Output the (X, Y) coordinate of the center of the cell containing the given text.  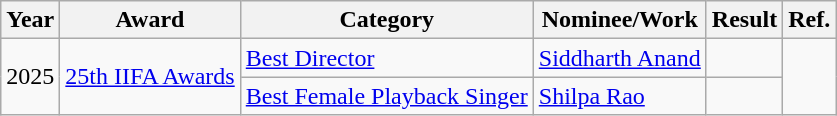
Siddharth Anand (620, 58)
25th IIFA Awards (150, 77)
Nominee/Work (620, 20)
Category (386, 20)
Year (30, 20)
Ref. (810, 20)
2025 (30, 77)
Shilpa Rao (620, 96)
Best Female Playback Singer (386, 96)
Result (744, 20)
Best Director (386, 58)
Award (150, 20)
